Return the [X, Y] coordinate for the center point of the cell that contains the specified text.  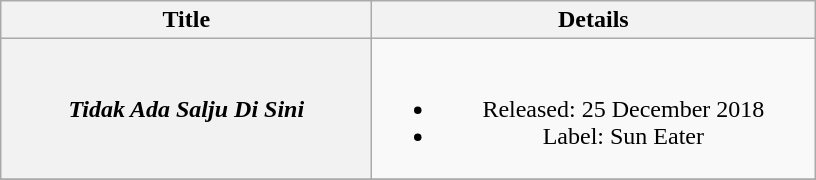
Title [186, 20]
Tidak Ada Salju Di Sini [186, 109]
Details [594, 20]
Released: 25 December 2018Label: Sun Eater [594, 109]
